Capture the cell that displays the provided text and extract its (x, y) central coordinate. 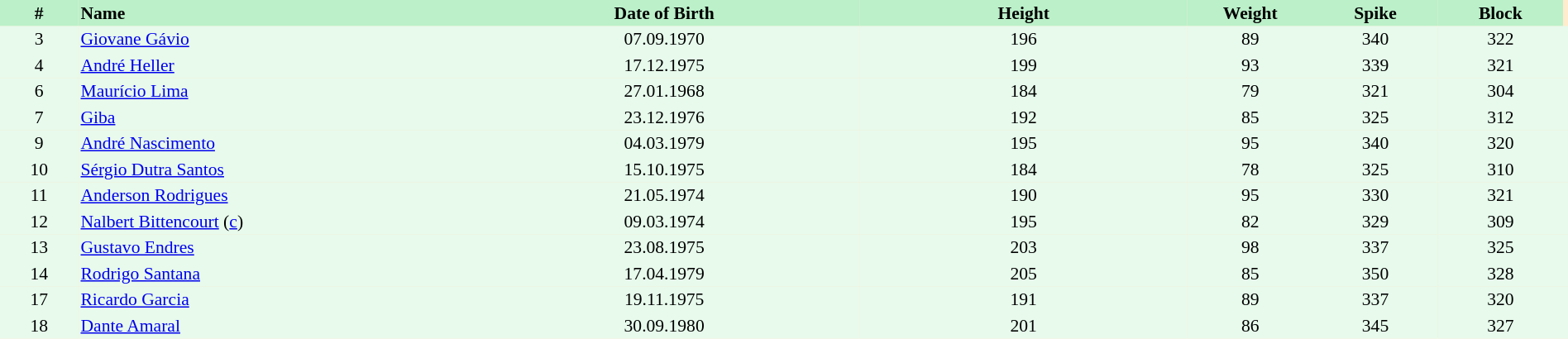
Block (1500, 13)
12 (39, 222)
7 (39, 117)
192 (1024, 117)
15.10.1975 (664, 169)
203 (1024, 248)
3 (39, 40)
17.12.1975 (664, 65)
21.05.1974 (664, 195)
4 (39, 65)
82 (1250, 222)
78 (1250, 169)
9 (39, 144)
André Nascimento (273, 144)
18 (39, 326)
Giba (273, 117)
# (39, 13)
205 (1024, 274)
13 (39, 248)
04.03.1979 (664, 144)
93 (1250, 65)
322 (1500, 40)
Maurício Lima (273, 91)
350 (1374, 274)
Date of Birth (664, 13)
330 (1374, 195)
86 (1250, 326)
Spike (1374, 13)
Sérgio Dutra Santos (273, 169)
309 (1500, 222)
10 (39, 169)
345 (1374, 326)
17.04.1979 (664, 274)
190 (1024, 195)
23.08.1975 (664, 248)
304 (1500, 91)
14 (39, 274)
327 (1500, 326)
310 (1500, 169)
98 (1250, 248)
11 (39, 195)
328 (1500, 274)
Gustavo Endres (273, 248)
Giovane Gávio (273, 40)
André Heller (273, 65)
Nalbert Bittencourt (c) (273, 222)
Rodrigo Santana (273, 274)
23.12.1976 (664, 117)
17 (39, 299)
Height (1024, 13)
79 (1250, 91)
07.09.1970 (664, 40)
199 (1024, 65)
30.09.1980 (664, 326)
19.11.1975 (664, 299)
191 (1024, 299)
Ricardo Garcia (273, 299)
312 (1500, 117)
201 (1024, 326)
Dante Amaral (273, 326)
Anderson Rodrigues (273, 195)
339 (1374, 65)
Name (273, 13)
196 (1024, 40)
329 (1374, 222)
09.03.1974 (664, 222)
6 (39, 91)
27.01.1968 (664, 91)
Weight (1250, 13)
